For the text-containing cell, return its midpoint in [x, y] coordinate format. 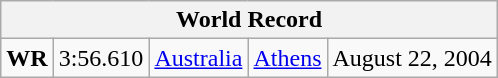
WR [27, 58]
Australia [198, 58]
World Record [250, 20]
August 22, 2004 [412, 58]
3:56.610 [101, 58]
Athens [288, 58]
